Locate the cell with the specified text and output its [x, y] center coordinate. 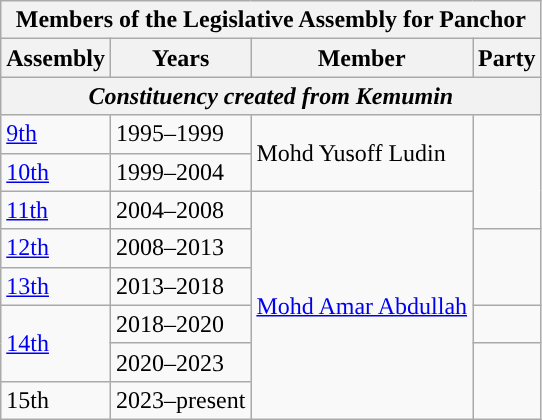
Members of the Legislative Assembly for Panchor [271, 20]
Mohd Yusoff Ludin [362, 153]
9th [56, 134]
Mohd Amar Abdullah [362, 305]
Assembly [56, 58]
12th [56, 248]
2020–2023 [180, 362]
Constituency created from Kemumin [271, 96]
Member [362, 58]
2013–2018 [180, 286]
14th [56, 343]
2018–2020 [180, 324]
1999–2004 [180, 172]
2004–2008 [180, 210]
1995–1999 [180, 134]
Years [180, 58]
15th [56, 400]
Party [507, 58]
2008–2013 [180, 248]
2023–present [180, 400]
10th [56, 172]
13th [56, 286]
11th [56, 210]
